Detect which cell encompasses the target text, then output its (X, Y) center coordinate. 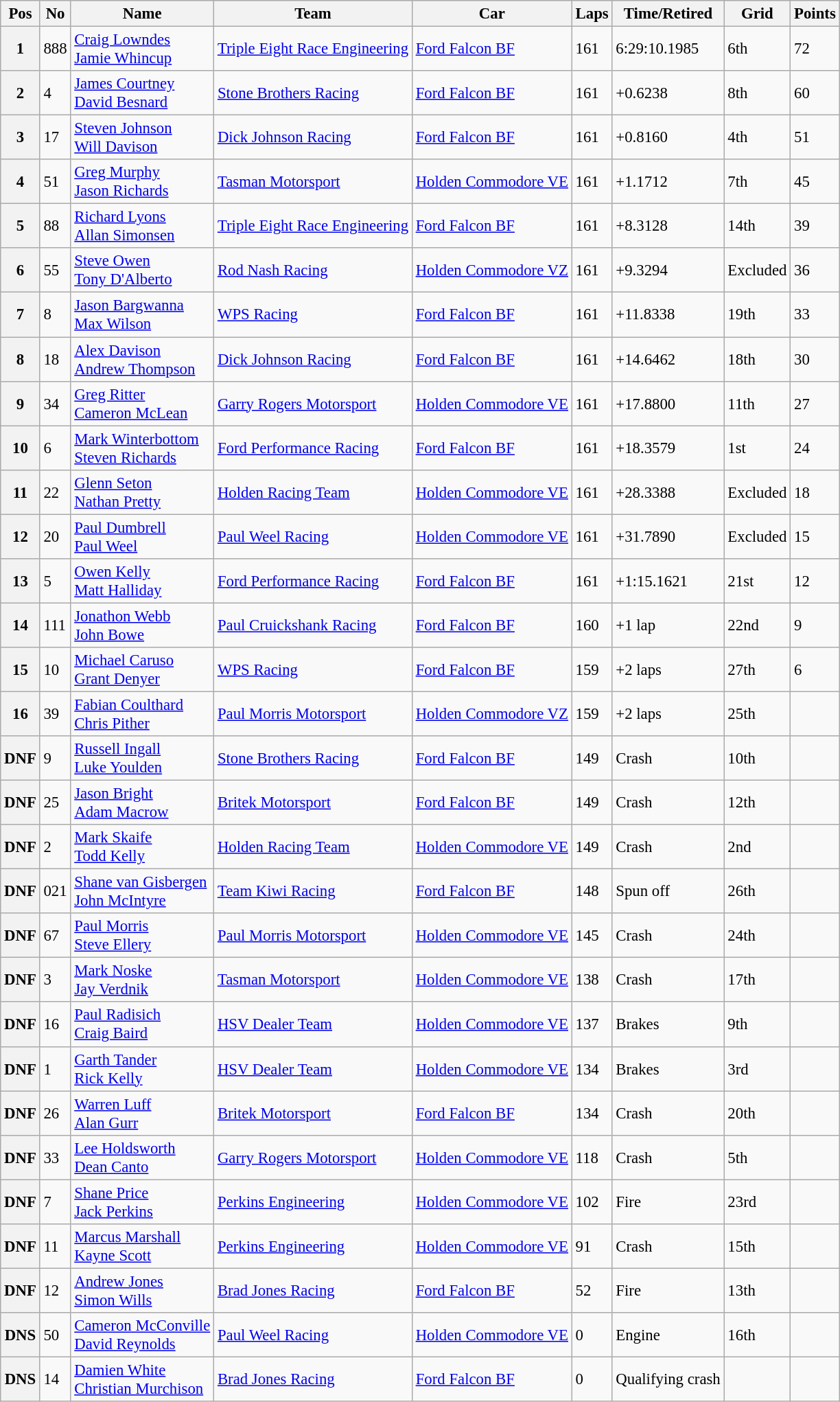
24 (815, 448)
Mark Winterbottom Steven Richards (143, 448)
+0.6238 (668, 93)
+17.8800 (668, 404)
Paul Morris Steve Ellery (143, 935)
James Courtney David Besnard (143, 93)
45 (815, 181)
Richard Lyons Allan Simonsen (143, 227)
Mark Skaife Todd Kelly (143, 847)
Damien White Christian Murchison (143, 1379)
26 (55, 1114)
Car (491, 14)
137 (592, 1024)
17 (55, 137)
88 (55, 227)
Shane Price Jack Perkins (143, 1202)
Shane van Gisbergen John McIntyre (143, 891)
11th (758, 404)
91 (592, 1247)
Mark Noske Jay Verdnik (143, 980)
24th (758, 935)
20 (55, 537)
22 (55, 492)
3rd (758, 1068)
17th (758, 980)
27th (758, 670)
+1:15.1621 (668, 581)
72 (815, 49)
Cameron McConville David Reynolds (143, 1335)
67 (55, 935)
60 (815, 93)
50 (55, 1335)
Steve Owen Tony D'Alberto (143, 271)
Greg Ritter Cameron McLean (143, 404)
20th (758, 1114)
+11.8338 (668, 314)
Warren Luff Alan Gurr (143, 1114)
Pos (21, 14)
Grid (758, 14)
Greg Murphy Jason Richards (143, 181)
Points (815, 14)
27 (815, 404)
13 (21, 581)
111 (55, 625)
Name (143, 14)
6th (758, 49)
138 (592, 980)
19th (758, 314)
118 (592, 1158)
4th (758, 137)
+18.3579 (668, 448)
Rod Nash Racing (313, 271)
Alex Davison Andrew Thompson (143, 360)
Steven Johnson Will Davison (143, 137)
14th (758, 227)
+9.3294 (668, 271)
8th (758, 93)
+31.7890 (668, 537)
Andrew Jones Simon Wills (143, 1291)
No (55, 14)
34 (55, 404)
Engine (668, 1335)
Paul Radisich Craig Baird (143, 1024)
Jonathon Webb John Bowe (143, 625)
18th (758, 360)
+14.6462 (668, 360)
26th (758, 891)
160 (592, 625)
Owen Kelly Matt Halliday (143, 581)
888 (55, 49)
Glenn Seton Nathan Pretty (143, 492)
+8.3128 (668, 227)
102 (592, 1202)
Russell Ingall Luke Youlden (143, 758)
Team (313, 14)
Jason Bright Adam Macrow (143, 803)
+1.1712 (668, 181)
16th (758, 1335)
Marcus Marshall Kayne Scott (143, 1247)
Jason Bargwanna Max Wilson (143, 314)
12th (758, 803)
Spun off (668, 891)
52 (592, 1291)
9th (758, 1024)
21st (758, 581)
22nd (758, 625)
Paul Cruickshank Racing (313, 625)
+28.3388 (668, 492)
Michael Caruso Grant Denyer (143, 670)
Time/Retired (668, 14)
1st (758, 448)
6:29:10.1985 (668, 49)
Craig Lowndes Jamie Whincup (143, 49)
Team Kiwi Racing (313, 891)
25 (55, 803)
Qualifying crash (668, 1379)
10th (758, 758)
Fabian Coulthard Chris Pither (143, 714)
Garth Tander Rick Kelly (143, 1068)
15th (758, 1247)
148 (592, 891)
5th (758, 1158)
36 (815, 271)
021 (55, 891)
13th (758, 1291)
55 (55, 271)
Paul Dumbrell Paul Weel (143, 537)
25th (758, 714)
23rd (758, 1202)
Lee Holdsworth Dean Canto (143, 1158)
+1 lap (668, 625)
Laps (592, 14)
2nd (758, 847)
7th (758, 181)
30 (815, 360)
+0.8160 (668, 137)
145 (592, 935)
